Return the [X, Y] coordinate for the center point of the cell that contains the specified text.  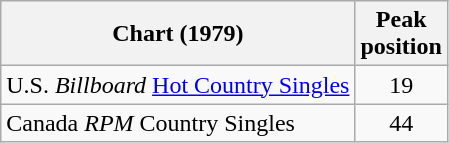
Peakposition [401, 34]
Chart (1979) [178, 34]
Canada RPM Country Singles [178, 123]
U.S. Billboard Hot Country Singles [178, 85]
19 [401, 85]
44 [401, 123]
